For the text-containing cell, return its midpoint in [x, y] coordinate format. 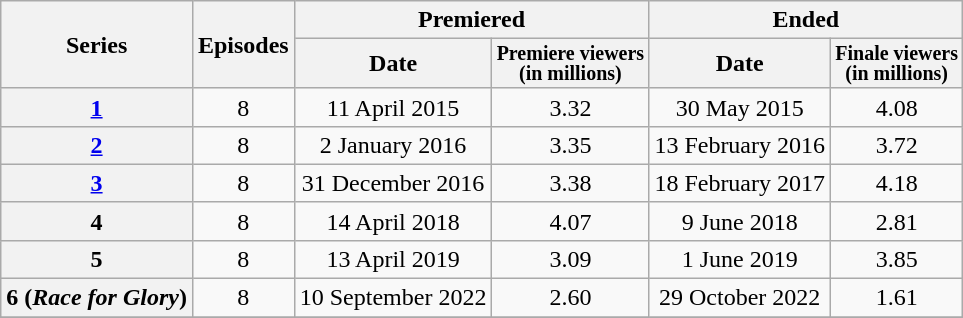
3.38 [570, 183]
2 January 2016 [393, 145]
3.85 [897, 260]
29 October 2022 [740, 298]
2 [97, 145]
31 December 2016 [393, 183]
Premiered [472, 20]
13 February 2016 [740, 145]
2.81 [897, 221]
10 September 2022 [393, 298]
4.18 [897, 183]
4.08 [897, 107]
3.72 [897, 145]
3.09 [570, 260]
Ended [806, 20]
6 (Race for Glory) [97, 298]
Series [97, 45]
Premiere viewers(in millions) [570, 64]
3.35 [570, 145]
5 [97, 260]
14 April 2018 [393, 221]
1 [97, 107]
30 May 2015 [740, 107]
13 April 2019 [393, 260]
11 April 2015 [393, 107]
4.07 [570, 221]
3 [97, 183]
4 [97, 221]
9 June 2018 [740, 221]
18 February 2017 [740, 183]
Episodes [243, 45]
1 June 2019 [740, 260]
3.32 [570, 107]
Finale viewers(in millions) [897, 64]
2.60 [570, 298]
1.61 [897, 298]
